Locate the cell with the specified text and output its [X, Y] center coordinate. 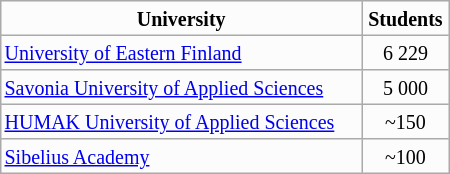
6 229 [406, 52]
HUMAK University of Applied Sciences [182, 121]
University [182, 18]
~150 [406, 121]
Savonia University of Applied Sciences [182, 87]
University of Eastern Finland [182, 52]
~100 [406, 156]
Students [406, 18]
5 000 [406, 87]
Sibelius Academy [182, 156]
